Return the (x, y) coordinate for the center point of the cell that contains the specified text.  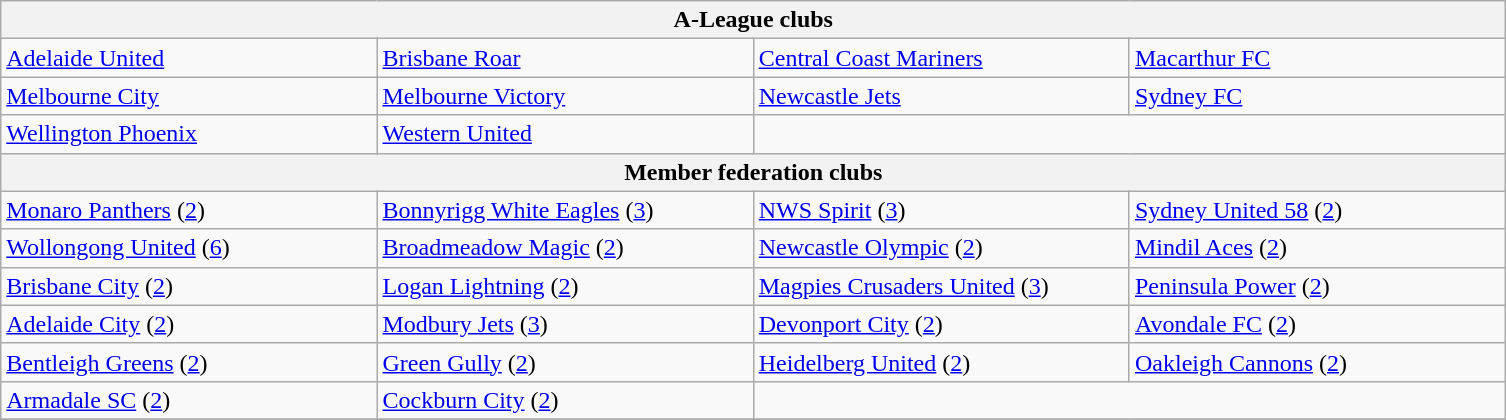
A-League clubs (754, 20)
Brisbane Roar (565, 58)
Oakleigh Cannons (2) (1317, 362)
Brisbane City (2) (189, 286)
Newcastle Olympic (2) (941, 248)
Avondale FC (2) (1317, 324)
Wollongong United (6) (189, 248)
Wellington Phoenix (189, 134)
Mindil Aces (2) (1317, 248)
Adelaide City (2) (189, 324)
Monaro Panthers (2) (189, 210)
NWS Spirit (3) (941, 210)
Armadale SC (2) (189, 400)
Western United (565, 134)
Sydney FC (1317, 96)
Cockburn City (2) (565, 400)
Green Gully (2) (565, 362)
Newcastle Jets (941, 96)
Heidelberg United (2) (941, 362)
Melbourne Victory (565, 96)
Bentleigh Greens (2) (189, 362)
Melbourne City (189, 96)
Sydney United 58 (2) (1317, 210)
Macarthur FC (1317, 58)
Adelaide United (189, 58)
Broadmeadow Magic (2) (565, 248)
Devonport City (2) (941, 324)
Modbury Jets (3) (565, 324)
Bonnyrigg White Eagles (3) (565, 210)
Peninsula Power (2) (1317, 286)
Member federation clubs (754, 172)
Central Coast Mariners (941, 58)
Logan Lightning (2) (565, 286)
Magpies Crusaders United (3) (941, 286)
